Determine the (X, Y) coordinate at the center of the cell enclosing the given text.  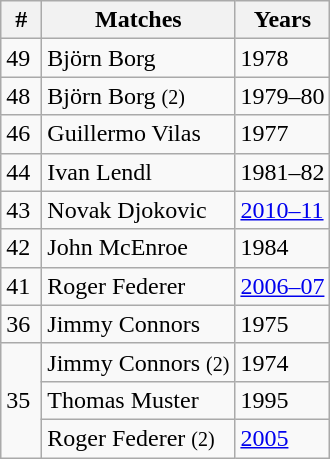
36 (22, 324)
44 (22, 172)
1975 (282, 324)
1981–82 (282, 172)
Guillermo Vilas (138, 134)
35 (22, 400)
1979–80 (282, 96)
Roger Federer (138, 286)
43 (22, 210)
2010–11 (282, 210)
1984 (282, 248)
1978 (282, 58)
1974 (282, 362)
48 (22, 96)
John McEnroe (138, 248)
Björn Borg (138, 58)
41 (22, 286)
Thomas Muster (138, 400)
Jimmy Connors (138, 324)
Björn Borg (2) (138, 96)
# (22, 20)
2005 (282, 438)
2006–07 (282, 286)
Ivan Lendl (138, 172)
46 (22, 134)
1995 (282, 400)
1977 (282, 134)
42 (22, 248)
49 (22, 58)
Novak Djokovic (138, 210)
Matches (138, 20)
Jimmy Connors (2) (138, 362)
Years (282, 20)
Roger Federer (2) (138, 438)
